From the cell containing the given text, extract its center point as (x, y) coordinate. 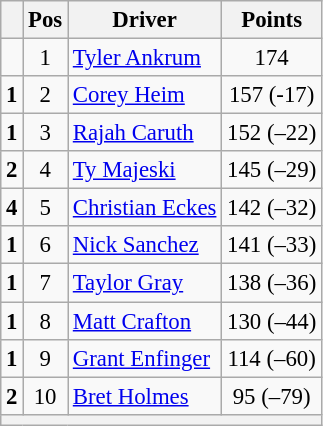
Christian Eckes (145, 208)
8 (46, 321)
152 (–22) (272, 133)
174 (272, 58)
Rajah Caruth (145, 133)
114 (–60) (272, 358)
3 (46, 133)
Points (272, 20)
Nick Sanchez (145, 245)
141 (–33) (272, 245)
10 (46, 396)
145 (–29) (272, 170)
5 (46, 208)
7 (46, 283)
Corey Heim (145, 95)
Pos (46, 20)
Matt Crafton (145, 321)
138 (–36) (272, 283)
95 (–79) (272, 396)
Bret Holmes (145, 396)
Driver (145, 20)
Taylor Gray (145, 283)
9 (46, 358)
142 (–32) (272, 208)
Ty Majeski (145, 170)
Tyler Ankrum (145, 58)
6 (46, 245)
130 (–44) (272, 321)
Grant Enfinger (145, 358)
157 (-17) (272, 95)
